Scan for the cell matching the given text and deliver its (X, Y) coordinate at center. 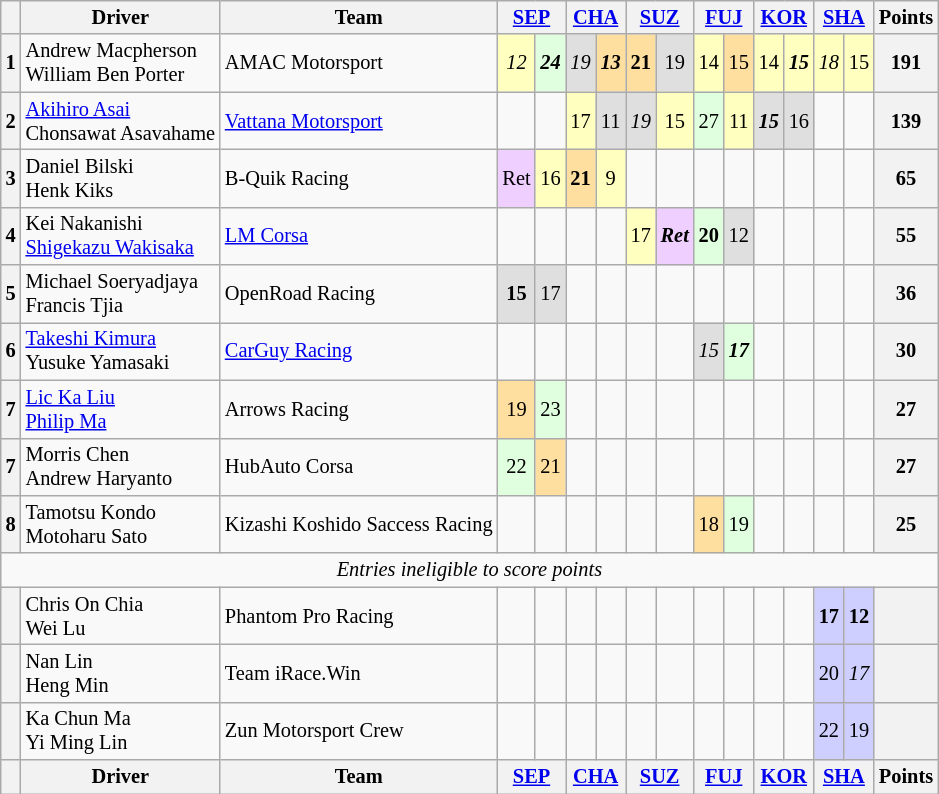
Tamotsu Kondo Motoharu Sato (120, 524)
Morris Chen Andrew Haryanto (120, 467)
HubAuto Corsa (359, 467)
65 (906, 178)
36 (906, 294)
6 (11, 351)
9 (611, 178)
Arrows Racing (359, 409)
139 (906, 121)
Nan Lin Heng Min (120, 673)
Kizashi Koshido Saccess Racing (359, 524)
Lic Ka Liu Philip Ma (120, 409)
2 (11, 121)
30 (906, 351)
Michael Soeryadjaya Francis Tjia (120, 294)
55 (906, 236)
191 (906, 63)
8 (11, 524)
LM Corsa (359, 236)
Daniel Bilski Henk Kiks (120, 178)
CarGuy Racing (359, 351)
B-Quik Racing (359, 178)
Chris On Chia Wei Lu (120, 616)
Andrew Macpherson William Ben Porter (120, 63)
3 (11, 178)
Vattana Motorsport (359, 121)
Akihiro Asai Chonsawat Asavahame (120, 121)
OpenRoad Racing (359, 294)
1 (11, 63)
Team iRace.Win (359, 673)
25 (906, 524)
24 (550, 63)
Ka Chun Ma Yi Ming Lin (120, 731)
23 (550, 409)
13 (611, 63)
4 (11, 236)
Zun Motorsport Crew (359, 731)
Entries ineligible to score points (470, 570)
Phantom Pro Racing (359, 616)
5 (11, 294)
Takeshi Kimura Yusuke Yamasaki (120, 351)
Kei Nakanishi Shigekazu Wakisaka (120, 236)
AMAC Motorsport (359, 63)
